Provide the [x, y] coordinate of the cell's center where the given text is located.  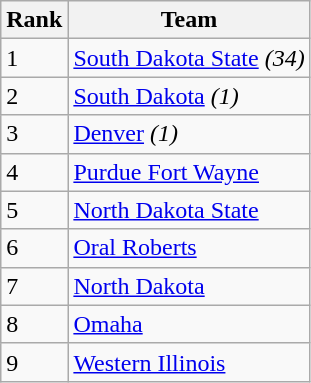
5 [34, 210]
1 [34, 58]
South Dakota State (34) [189, 58]
Omaha [189, 324]
North Dakota State [189, 210]
Oral Roberts [189, 248]
Purdue Fort Wayne [189, 172]
9 [34, 362]
Team [189, 20]
Denver (1) [189, 134]
Rank [34, 20]
3 [34, 134]
4 [34, 172]
South Dakota (1) [189, 96]
8 [34, 324]
Western Illinois [189, 362]
2 [34, 96]
6 [34, 248]
7 [34, 286]
North Dakota [189, 286]
